Output the (x, y) coordinate of the center of the cell containing the given text.  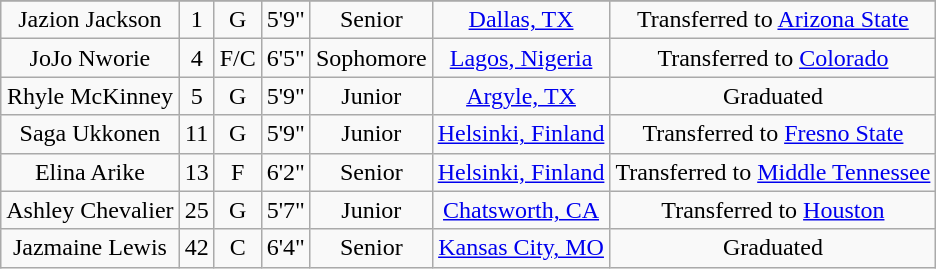
11 (196, 134)
Transferred to Arizona State (773, 20)
5'7" (286, 210)
Elina Arike (90, 172)
42 (196, 248)
Jazmaine Lewis (90, 248)
Transferred to Houston (773, 210)
Kansas City, MO (521, 248)
6'4" (286, 248)
F/C (238, 58)
Transferred to Fresno State (773, 134)
6'2" (286, 172)
Jazion Jackson (90, 20)
1 (196, 20)
Transferred to Colorado (773, 58)
25 (196, 210)
Sophomore (371, 58)
Argyle, TX (521, 96)
4 (196, 58)
6'5" (286, 58)
Dallas, TX (521, 20)
JoJo Nworie (90, 58)
Transferred to Middle Tennessee (773, 172)
C (238, 248)
Lagos, Nigeria (521, 58)
Rhyle McKinney (90, 96)
5 (196, 96)
F (238, 172)
Saga Ukkonen (90, 134)
Chatsworth, CA (521, 210)
13 (196, 172)
Ashley Chevalier (90, 210)
